Search for the cell housing the specified text and yield its (x, y) center coordinate. 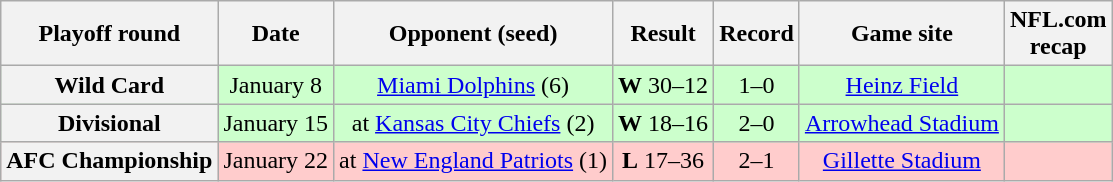
Heinz Field (902, 85)
L 17–36 (664, 161)
at Kansas City Chiefs (2) (474, 123)
January 8 (276, 85)
at New England Patriots (1) (474, 161)
Date (276, 34)
Record (757, 34)
January 15 (276, 123)
Divisional (110, 123)
Arrowhead Stadium (902, 123)
W 18–16 (664, 123)
Wild Card (110, 85)
January 22 (276, 161)
Playoff round (110, 34)
1–0 (757, 85)
AFC Championship (110, 161)
2–1 (757, 161)
Miami Dolphins (6) (474, 85)
NFL.comrecap (1058, 34)
W 30–12 (664, 85)
2–0 (757, 123)
Result (664, 34)
Opponent (seed) (474, 34)
Game site (902, 34)
Gillette Stadium (902, 161)
